Locate the cell with the specified text and output its [X, Y] center coordinate. 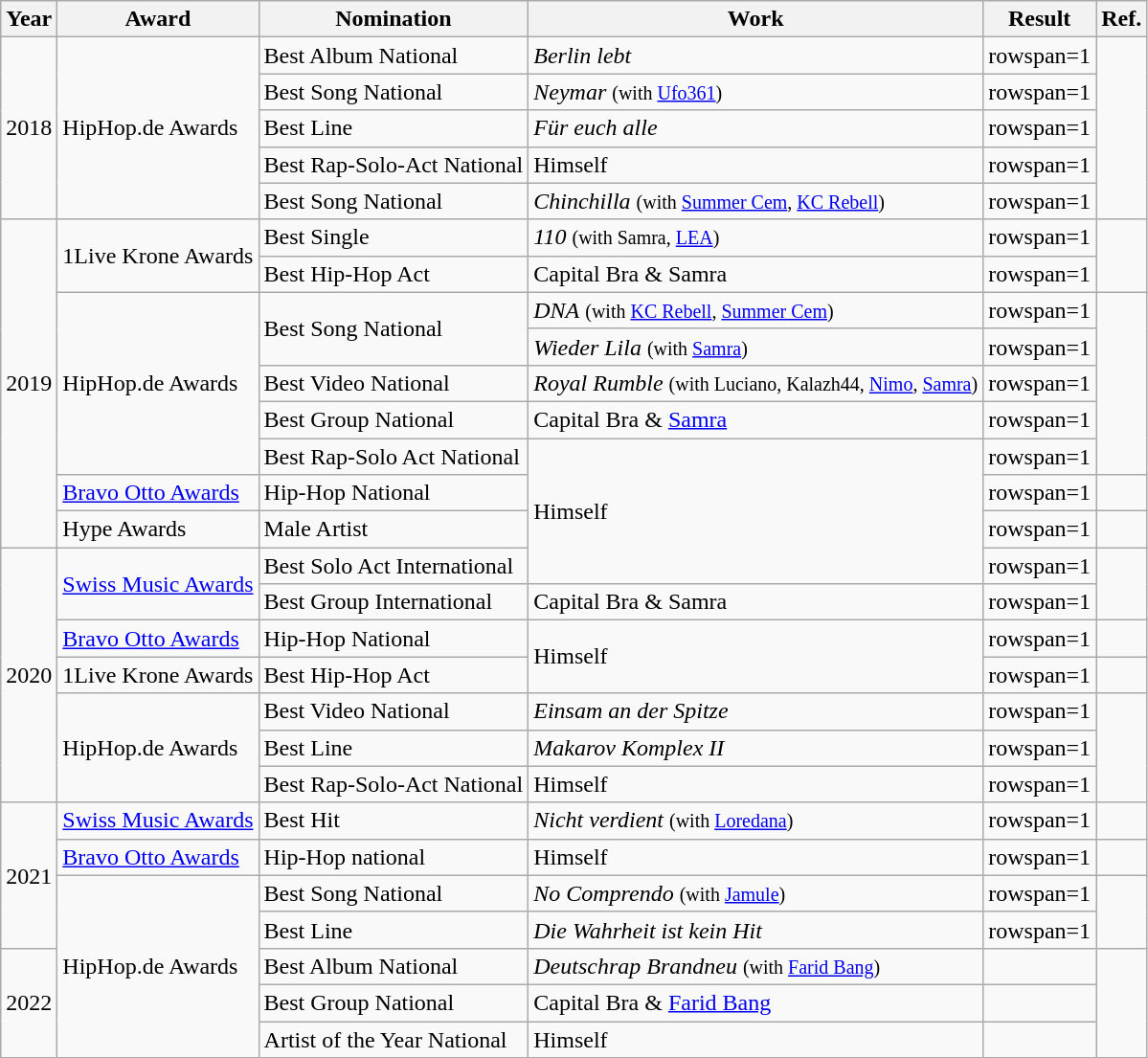
Award [158, 19]
Hype Awards [158, 529]
2018 [29, 128]
Best Single [394, 237]
Artist of the Year National [394, 1039]
Best Rap-Solo Act National [394, 457]
Nicht verdient (with Loredana) [756, 821]
Year [29, 19]
Best Solo Act International [394, 566]
Nomination [394, 19]
Royal Rumble (with Luciano, Kalazh44, Nimo, Samra) [756, 383]
110 (with Samra, LEA) [756, 237]
2021 [29, 875]
DNA (with KC Rebell, Summer Cem) [756, 310]
Result [1040, 19]
Neymar (with Ufo361) [756, 92]
Für euch alle [756, 128]
Die Wahrheit ist kein Hit [756, 930]
Ref. [1122, 19]
Best Hit [394, 821]
Wieder Lila (with Samra) [756, 347]
Deutschrap Brandneu (with Farid Bang) [756, 966]
Berlin lebt [756, 56]
Capital Bra & Farid Bang [756, 1002]
Hip-Hop national [394, 857]
Best Group International [394, 602]
Work [756, 19]
Male Artist [394, 529]
Chinchilla (with Summer Cem, KC Rebell) [756, 201]
Makarov Komplex II [756, 748]
2020 [29, 675]
No Comprendo (with Jamule) [756, 893]
Einsam an der Spitze [756, 711]
2022 [29, 1002]
2019 [29, 383]
